Search for the cell housing the specified text and yield its [x, y] center coordinate. 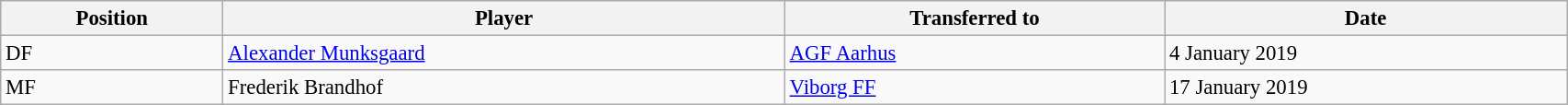
MF [112, 87]
Transferred to [974, 18]
AGF Aarhus [974, 53]
Position [112, 18]
4 January 2019 [1366, 53]
Alexander Munksgaard [504, 53]
17 January 2019 [1366, 87]
Player [504, 18]
Frederik Brandhof [504, 87]
DF [112, 53]
Viborg FF [974, 87]
Date [1366, 18]
